Find where the given text appears and provide that cell's center as [x, y] coordinate. 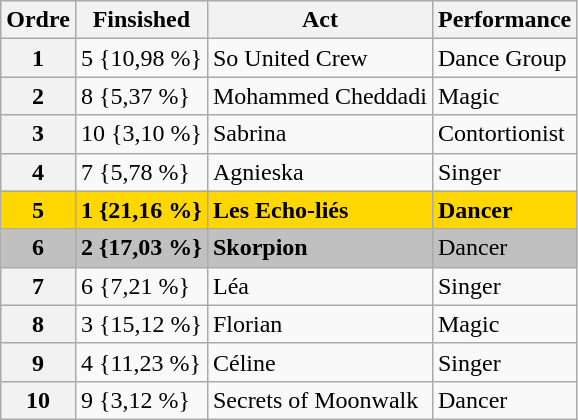
4 {11,23 %} [141, 362]
Ordre [38, 20]
Sabrina [320, 134]
1 {21,16 %} [141, 210]
8 [38, 324]
10 [38, 400]
Finsished [141, 20]
Act [320, 20]
Contortionist [504, 134]
6 {7,21 %} [141, 286]
3 [38, 134]
Céline [320, 362]
So United Crew [320, 58]
9 [38, 362]
7 [38, 286]
9 {3,12 %} [141, 400]
Florian [320, 324]
Secrets of Moonwalk [320, 400]
1 [38, 58]
Performance [504, 20]
Agnieska [320, 172]
5 {10,98 %} [141, 58]
Dance Group [504, 58]
4 [38, 172]
Léa [320, 286]
2 [38, 96]
Skorpion [320, 248]
6 [38, 248]
10 {3,10 %} [141, 134]
3 {15,12 %} [141, 324]
5 [38, 210]
Mohammed Cheddadi [320, 96]
7 {5,78 %} [141, 172]
8 {5,37 %} [141, 96]
Les Echo-liés [320, 210]
2 {17,03 %} [141, 248]
